Output the [X, Y] coordinate of the center of the cell containing the given text.  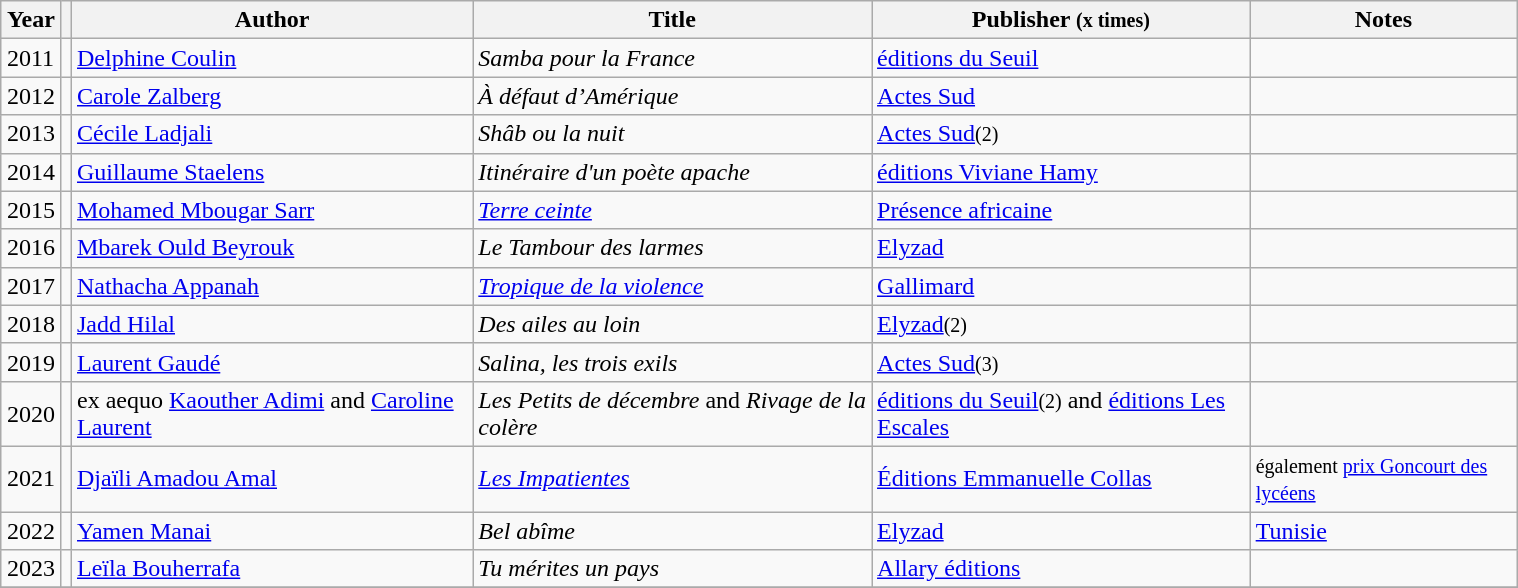
Présence africaine [1062, 210]
Title [672, 20]
Salina, les trois exils [672, 362]
éditions Viviane Hamy [1062, 172]
2019 [30, 362]
Des ailes au loin [672, 324]
Shâb ou la nuit [672, 134]
Djaïli Amadou Amal [272, 478]
Bel abîme [672, 531]
À défaut d’Amérique [672, 96]
Author [272, 20]
Terre ceinte [672, 210]
Laurent Gaudé [272, 362]
Allary éditions [1062, 569]
Tropique de la violence [672, 286]
Gallimard [1062, 286]
Mohamed Mbougar Sarr [272, 210]
Notes [1384, 20]
Carole Zalberg [272, 96]
Les Impatientes [672, 478]
Yamen Manai [272, 531]
Itinéraire d'un poète apache [672, 172]
2018 [30, 324]
2012 [30, 96]
2021 [30, 478]
2023 [30, 569]
2022 [30, 531]
Publisher (x times) [1062, 20]
2011 [30, 58]
Actes Sud(3) [1062, 362]
Les Petits de décembre and Rivage de la colère [672, 414]
Tunisie [1384, 531]
Leïla Bouherrafa [272, 569]
éditions du Seuil(2) and éditions Les Escales [1062, 414]
Le Tambour des larmes [672, 248]
Year [30, 20]
Guillaume Staelens [272, 172]
Cécile Ladjali [272, 134]
2020 [30, 414]
éditions du Seuil [1062, 58]
Samba pour la France [672, 58]
2013 [30, 134]
Jadd Hilal [272, 324]
Actes Sud(2) [1062, 134]
Éditions Emmanuelle Collas [1062, 478]
Nathacha Appanah [272, 286]
Delphine Coulin [272, 58]
2016 [30, 248]
2015 [30, 210]
2014 [30, 172]
également prix Goncourt des lycéens [1384, 478]
Elyzad(2) [1062, 324]
Actes Sud [1062, 96]
Mbarek Ould Beyrouk [272, 248]
Tu mérites un pays [672, 569]
2017 [30, 286]
ex aequo Kaouther Adimi and Caroline Laurent [272, 414]
